Scan for the cell matching the given text and deliver its [X, Y] coordinate at center. 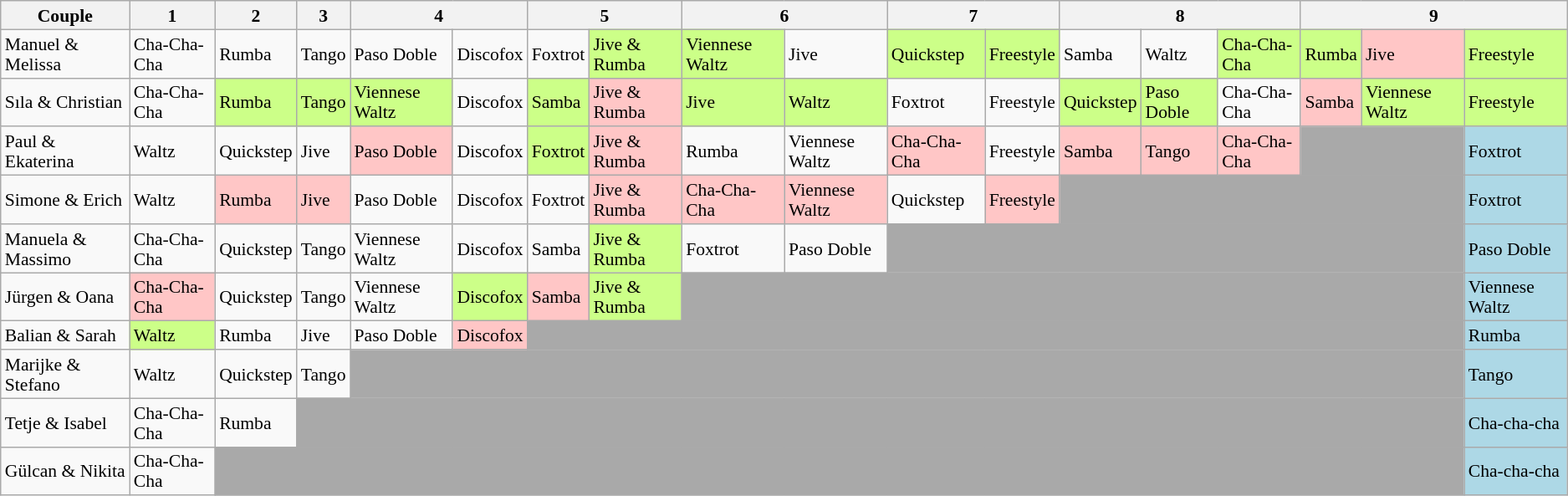
Jürgen & Oana [65, 297]
5 [605, 15]
6 [784, 15]
7 [973, 15]
Gülcan & Nikita [65, 471]
Simone & Erich [65, 200]
4 [438, 15]
Paul & Ekaterina [65, 151]
Balian & Sarah [65, 335]
1 [172, 15]
8 [1181, 15]
3 [324, 15]
Marijke & Stefano [65, 374]
2 [256, 15]
Couple [65, 15]
Manuel & Melissa [65, 54]
Manuela & Massimo [65, 248]
Tetje & Isabel [65, 422]
Sıla & Christian [65, 102]
9 [1433, 15]
